Detect which cell encompasses the target text, then output its [x, y] center coordinate. 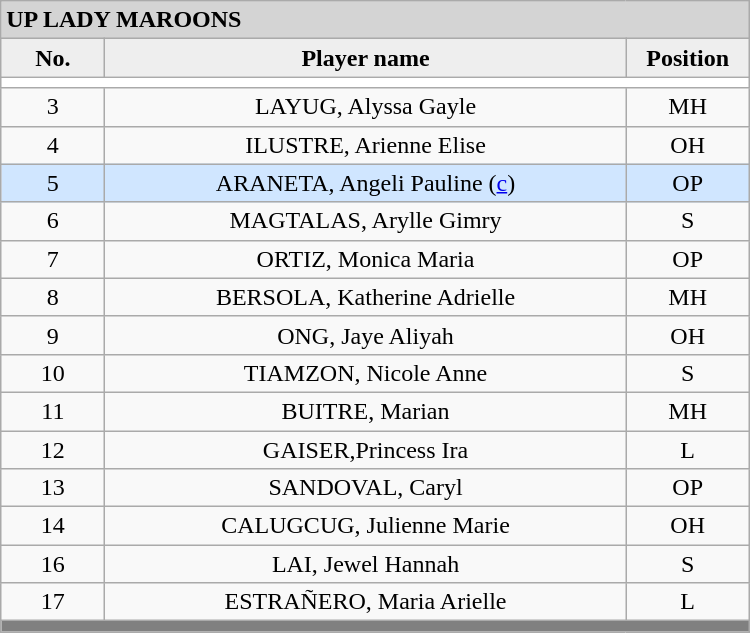
ESTRAÑERO, Maria Arielle [366, 602]
16 [53, 564]
8 [53, 297]
14 [53, 526]
BERSOLA, Katherine Adrielle [366, 297]
ORTIZ, Monica Maria [366, 259]
3 [53, 107]
4 [53, 145]
Player name [366, 58]
5 [53, 183]
6 [53, 221]
10 [53, 373]
MAGTALAS, Arylle Gimry [366, 221]
UP LADY MAROONS [375, 20]
12 [53, 449]
17 [53, 602]
ILUSTRE, Arienne Elise [366, 145]
CALUGCUG, Julienne Marie [366, 526]
13 [53, 488]
TIAMZON, Nicole Anne [366, 373]
BUITRE, Marian [366, 411]
7 [53, 259]
SANDOVAL, Caryl [366, 488]
GAISER,Princess Ira [366, 449]
11 [53, 411]
Position [688, 58]
LAYUG, Alyssa Gayle [366, 107]
LAI, Jewel Hannah [366, 564]
ARANETA, Angeli Pauline (c) [366, 183]
9 [53, 335]
No. [53, 58]
ONG, Jaye Aliyah [366, 335]
